Detect which cell encompasses the target text, then output its [X, Y] center coordinate. 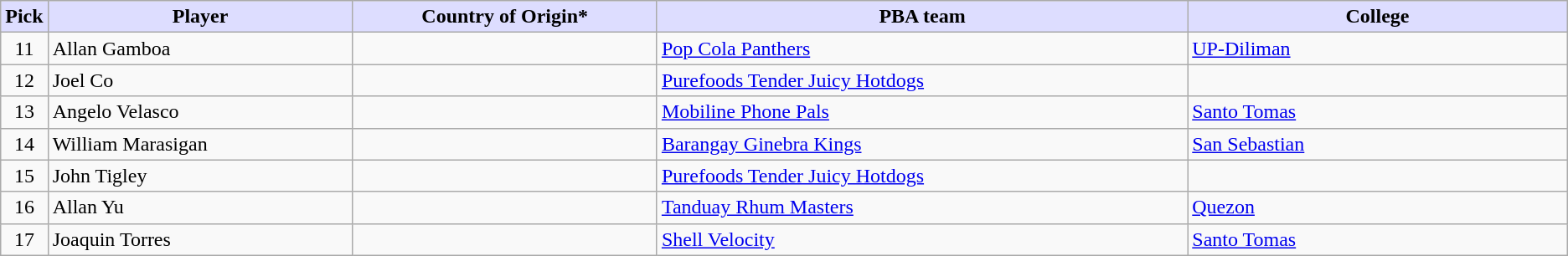
Country of Origin* [504, 17]
16 [24, 207]
Pop Cola Panthers [921, 49]
13 [24, 112]
William Marasigan [200, 144]
14 [24, 144]
17 [24, 239]
Mobiline Phone Pals [921, 112]
Barangay Ginebra Kings [921, 144]
15 [24, 176]
Tanduay Rhum Masters [921, 207]
11 [24, 49]
Joaquin Torres [200, 239]
Allan Yu [200, 207]
Player [200, 17]
College [1377, 17]
PBA team [921, 17]
San Sebastian [1377, 144]
Allan Gamboa [200, 49]
UP-Diliman [1377, 49]
Angelo Velasco [200, 112]
Pick [24, 17]
Joel Co [200, 80]
12 [24, 80]
Shell Velocity [921, 239]
John Tigley [200, 176]
Quezon [1377, 207]
